Provide the (X, Y) coordinate of the cell's center where the given text is located.  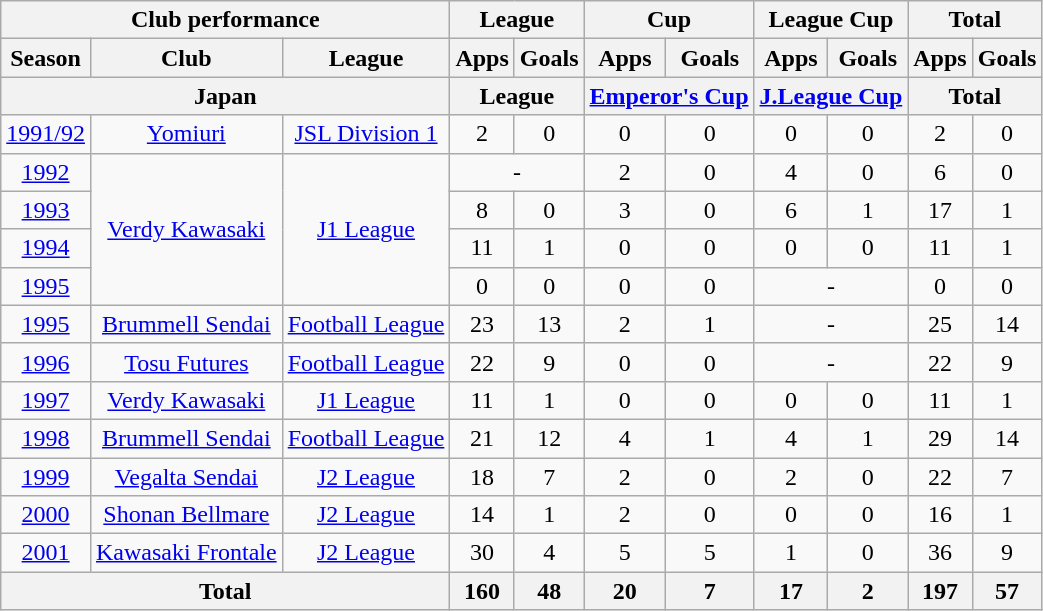
29 (940, 438)
1991/92 (46, 134)
Cup (669, 20)
2000 (46, 515)
21 (482, 438)
18 (482, 477)
57 (1007, 591)
Yomiuri (186, 134)
20 (625, 591)
16 (940, 515)
Shonan Bellmare (186, 515)
48 (549, 591)
Season (46, 58)
1999 (46, 477)
1996 (46, 362)
Tosu Futures (186, 362)
25 (940, 324)
1994 (46, 248)
23 (482, 324)
2001 (46, 553)
13 (549, 324)
30 (482, 553)
JSL Division 1 (366, 134)
Vegalta Sendai (186, 477)
1997 (46, 400)
Japan (226, 96)
Club performance (226, 20)
1993 (46, 210)
197 (940, 591)
Kawasaki Frontale (186, 553)
160 (482, 591)
12 (549, 438)
8 (482, 210)
Club (186, 58)
Emperor's Cup (669, 96)
1998 (46, 438)
J.League Cup (831, 96)
1992 (46, 172)
League Cup (831, 20)
36 (940, 553)
3 (625, 210)
